For the text-containing cell, return its midpoint in [X, Y] coordinate format. 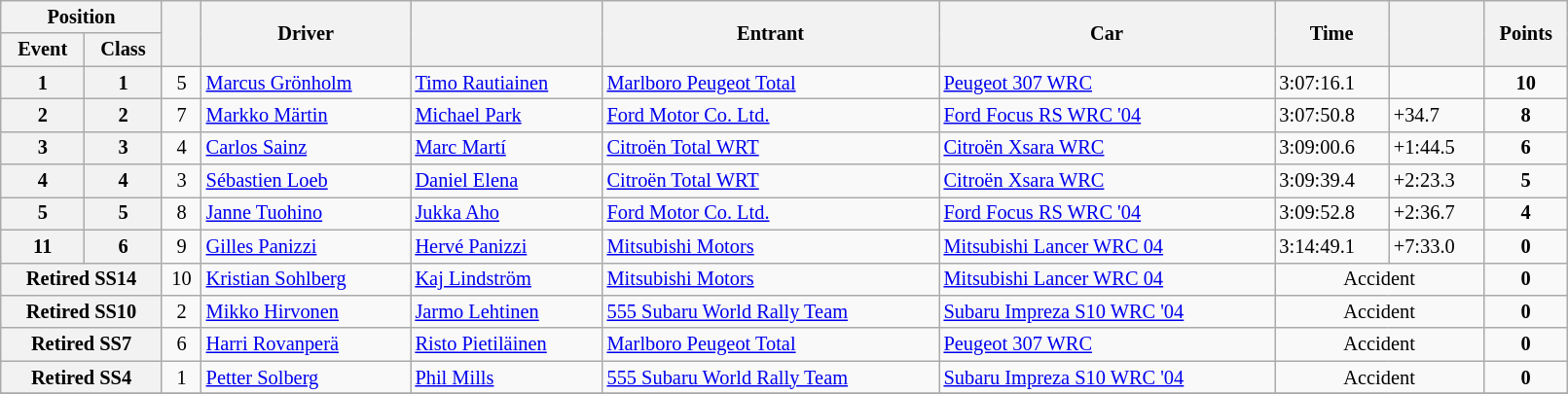
Points [1526, 33]
+34.7 [1437, 115]
7 [181, 115]
Retired SS14 [82, 279]
Marcus Grönholm [306, 83]
Jarmo Lehtinen [506, 311]
+2:36.7 [1437, 213]
Kaj Lindström [506, 279]
Daniel Elena [506, 181]
+1:44.5 [1437, 148]
+2:23.3 [1437, 181]
Retired SS10 [82, 311]
Position [82, 17]
+7:33.0 [1437, 246]
Risto Pietiläinen [506, 344]
Mikko Hirvonen [306, 311]
Harri Rovanperä [306, 344]
9 [181, 246]
Petter Solberg [306, 377]
Class [124, 50]
Time [1331, 33]
Sébastien Loeb [306, 181]
3:07:16.1 [1331, 83]
Hervé Panizzi [506, 246]
3:09:00.6 [1331, 148]
Retired SS4 [82, 377]
Entrant [771, 33]
3:09:39.4 [1331, 181]
3:07:50.8 [1331, 115]
Janne Tuohino [306, 213]
Car [1108, 33]
Marc Martí [506, 148]
Jukka Aho [506, 213]
Phil Mills [506, 377]
Timo Rautiainen [506, 83]
Driver [306, 33]
Kristian Sohlberg [306, 279]
Michael Park [506, 115]
3:14:49.1 [1331, 246]
11 [43, 246]
3:09:52.8 [1331, 213]
Event [43, 50]
Retired SS7 [82, 344]
Gilles Panizzi [306, 246]
Carlos Sainz [306, 148]
Markko Märtin [306, 115]
